Search for the cell housing the specified text and yield its (X, Y) center coordinate. 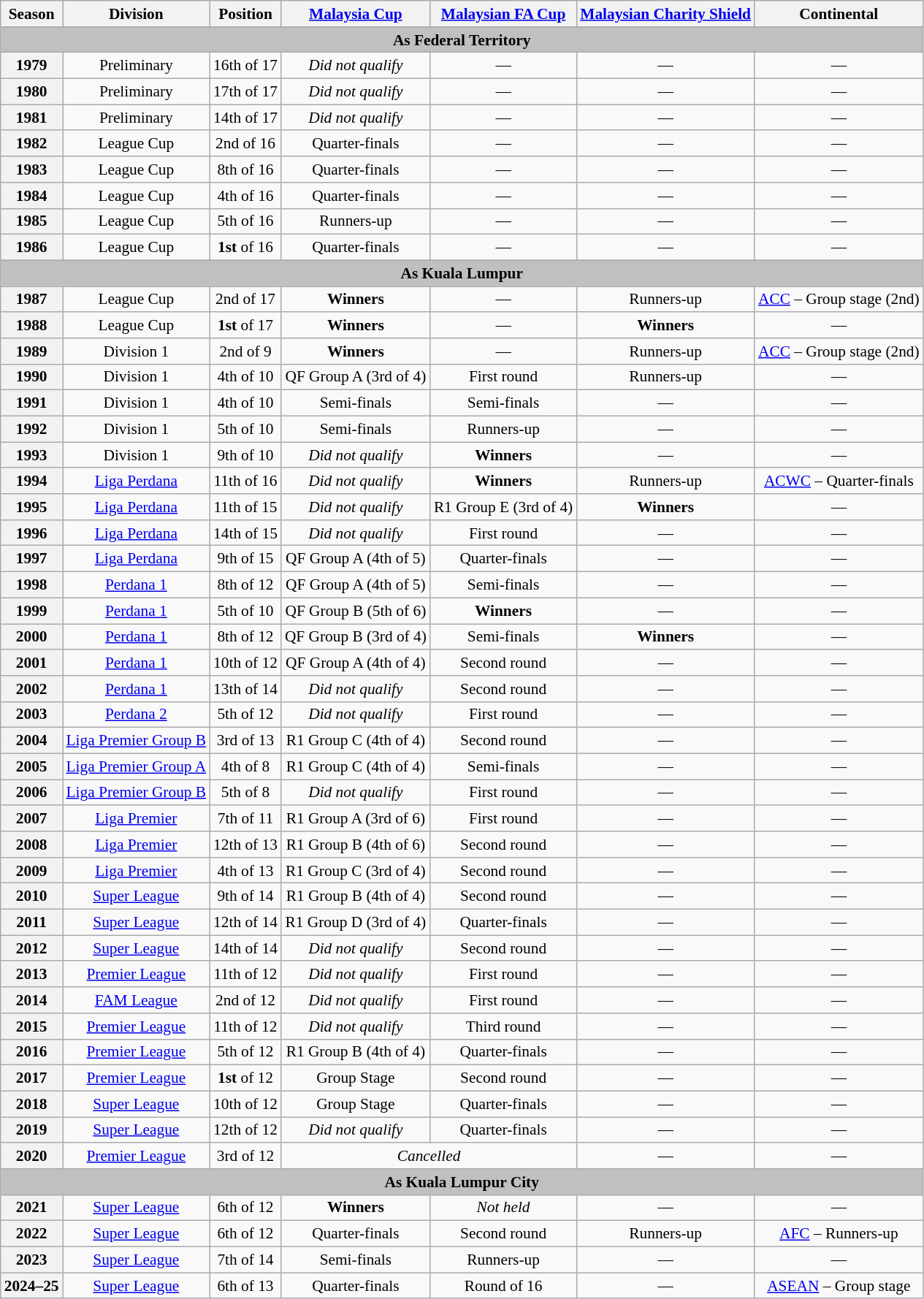
14th of 15 (245, 533)
1984 (32, 196)
1991 (32, 403)
14th of 17 (245, 118)
12th of 13 (245, 845)
Liga Premier Group A (137, 766)
1987 (32, 300)
2020 (32, 1156)
17th of 17 (245, 92)
12th of 14 (245, 923)
1992 (32, 429)
R1 Group C (3rd of 4) (356, 871)
1997 (32, 559)
QF Group A (3rd of 4) (356, 377)
1999 (32, 611)
1993 (32, 455)
5th of 16 (245, 221)
1981 (32, 118)
8th of 16 (245, 169)
1979 (32, 66)
11th of 15 (245, 507)
1982 (32, 144)
13th of 14 (245, 689)
1st of 16 (245, 248)
1989 (32, 351)
R1 Group D (3rd of 4) (356, 923)
2016 (32, 1052)
2012 (32, 948)
7th of 11 (245, 818)
1994 (32, 481)
2008 (32, 845)
2021 (32, 1208)
12th of 12 (245, 1130)
R1 Group E (3rd of 4) (503, 507)
2002 (32, 689)
2014 (32, 1000)
QF Group A (4th of 4) (356, 663)
ACWC – Quarter-finals (839, 481)
2013 (32, 975)
1980 (32, 92)
2010 (32, 896)
1998 (32, 585)
9th of 10 (245, 455)
2nd of 9 (245, 351)
1988 (32, 325)
3rd of 13 (245, 741)
ASEAN – Group stage (839, 1286)
2019 (32, 1130)
2009 (32, 871)
2015 (32, 1026)
6th of 13 (245, 1286)
4th of 16 (245, 196)
2005 (32, 766)
9th of 15 (245, 559)
AFC – Runners-up (839, 1234)
R1 Group A (3rd of 6) (356, 818)
2nd of 12 (245, 1000)
Cancelled (429, 1156)
Not held (503, 1208)
2018 (32, 1104)
As Federal Territory (462, 40)
1990 (32, 377)
2nd of 17 (245, 300)
As Kuala Lumpur City (462, 1182)
FAM League (137, 1000)
2023 (32, 1260)
1985 (32, 221)
4th of 8 (245, 766)
4th of 13 (245, 871)
2nd of 16 (245, 144)
Malaysian FA Cup (503, 14)
1995 (32, 507)
14th of 14 (245, 948)
2011 (32, 923)
2004 (32, 741)
5th of 8 (245, 793)
Position (245, 14)
2007 (32, 818)
Malaysian Charity Shield (665, 14)
1st of 12 (245, 1078)
1996 (32, 533)
Third round (503, 1026)
2006 (32, 793)
2003 (32, 715)
2000 (32, 637)
As Kuala Lumpur (462, 273)
9th of 14 (245, 896)
Malaysia Cup (356, 14)
1986 (32, 248)
1st of 17 (245, 325)
Round of 16 (503, 1286)
3rd of 12 (245, 1156)
R1 Group B (4th of 6) (356, 845)
QF Group B (3rd of 4) (356, 637)
QF Group B (5th of 6) (356, 611)
2017 (32, 1078)
2001 (32, 663)
Season (32, 14)
Continental (839, 14)
16th of 17 (245, 66)
Perdana 2 (137, 715)
Division (137, 14)
7th of 14 (245, 1260)
11th of 16 (245, 481)
1983 (32, 169)
2022 (32, 1234)
2024–25 (32, 1286)
